Pinpoint the cell where the given text exists, returning its [X, Y] midpoint coordinate. 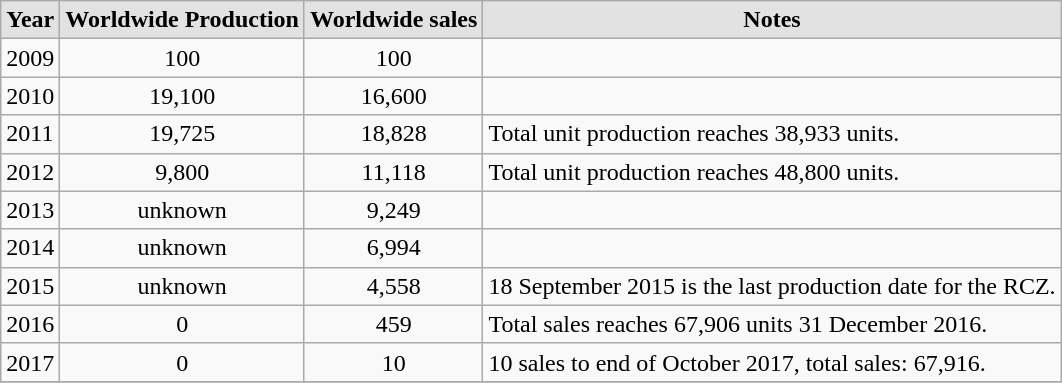
2012 [30, 172]
2009 [30, 58]
11,118 [393, 172]
16,600 [393, 96]
18 September 2015 is the last production date for the RCZ. [772, 286]
Year [30, 20]
10 sales to end of October 2017, total sales: 67,916. [772, 362]
10 [393, 362]
19,100 [182, 96]
2017 [30, 362]
2014 [30, 248]
Worldwide Production [182, 20]
Total sales reaches 67,906 units 31 December 2016. [772, 324]
2010 [30, 96]
2013 [30, 210]
Notes [772, 20]
2015 [30, 286]
2011 [30, 134]
9,800 [182, 172]
19,725 [182, 134]
Worldwide sales [393, 20]
18,828 [393, 134]
459 [393, 324]
2016 [30, 324]
6,994 [393, 248]
4,558 [393, 286]
Total unit production reaches 38,933 units. [772, 134]
Total unit production reaches 48,800 units. [772, 172]
9,249 [393, 210]
